Find where the given text appears and provide that cell's center as (x, y) coordinate. 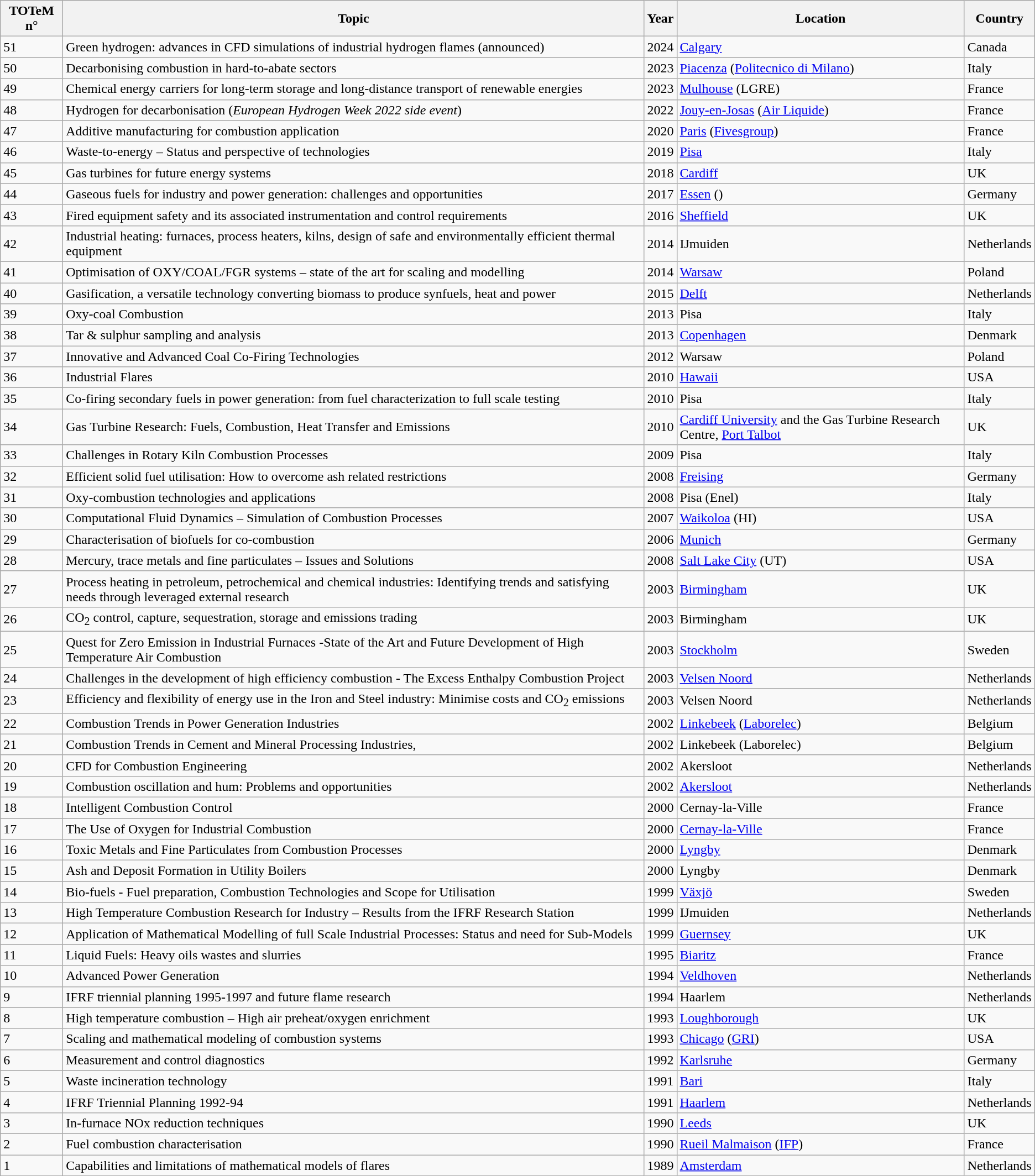
18 (32, 807)
CFD for Combustion Engineering (354, 765)
49 (32, 89)
17 (32, 828)
5 (32, 1081)
Karlsruhe (820, 1060)
3 (32, 1123)
Industrial Flares (354, 377)
Jouy-en-Josas (Air Liquide) (820, 110)
12 (32, 934)
Computational Fluid Dynamics – Simulation of Combustion Processes (354, 518)
42 (32, 243)
Location (820, 19)
Hydrogen for decarbonisation (European Hydrogen Week 2022 side event) (354, 110)
Delft (820, 293)
Efficient solid fuel utilisation: How to overcome ash related restrictions (354, 476)
Gas turbines for future energy systems (354, 173)
2022 (660, 110)
Combustion oscillation and hum: Problems and opportunities (354, 786)
51 (32, 47)
8 (32, 1018)
Chemical energy carriers for long-term storage and long-distance transport of renewable energies (354, 89)
20 (32, 765)
13 (32, 913)
29 (32, 539)
Challenges in the development of high efficiency combustion - The Excess Enthalpy Combustion Project (354, 678)
Gas Turbine Research: Fuels, Combustion, Heat Transfer and Emissions (354, 427)
Ash and Deposit Formation in Utility Boilers (354, 871)
High temperature combustion – High air preheat/oxygen enrichment (354, 1018)
Gasification, a versatile technology converting biomass to produce synfuels, heat and power (354, 293)
6 (32, 1060)
4 (32, 1102)
1992 (660, 1060)
Process heating in petroleum, petrochemical and chemical industries: Identifying trends and satisfying needs through leveraged external research (354, 589)
Amsterdam (820, 1165)
Quest for Zero Emission in Industrial Furnaces -State of the Art and Future Development of High Temperature Air Combustion (354, 650)
Advanced Power Generation (354, 976)
Mulhouse (LGRE) (820, 89)
32 (32, 476)
Country (1000, 19)
22 (32, 723)
2016 (660, 215)
1989 (660, 1165)
Copenhagen (820, 335)
19 (32, 786)
31 (32, 497)
Freising (820, 476)
2012 (660, 356)
In-furnace NOx reduction techniques (354, 1123)
Guernsey (820, 934)
2009 (660, 455)
11 (32, 955)
Piacenza (Politecnico di Milano) (820, 68)
Characterisation of biofuels for co-combustion (354, 539)
27 (32, 589)
Industrial heating: furnaces, process heaters, kilns, design of safe and environmentally efficient thermal equipment (354, 243)
Canada (1000, 47)
Application of Mathematical Modelling of full Scale Industrial Processes: Status and need for Sub-Models (354, 934)
Biaritz (820, 955)
IFRF triennial planning 1995-1997 and future flame research (354, 997)
Chicago (GRI) (820, 1039)
Essen () (820, 194)
2007 (660, 518)
34 (32, 427)
2020 (660, 131)
23 (32, 701)
Measurement and control diagnostics (354, 1060)
38 (32, 335)
Oxy-coal Combustion (354, 314)
45 (32, 173)
Fired equipment safety and its associated instrumentation and control requirements (354, 215)
Växjö (820, 892)
14 (32, 892)
48 (32, 110)
Loughborough (820, 1018)
25 (32, 650)
IFRF Triennial Planning 1992-94 (354, 1102)
Veldhoven (820, 976)
44 (32, 194)
24 (32, 678)
Waste-to-energy – Status and perspective of technologies (354, 152)
26 (32, 619)
1 (32, 1165)
43 (32, 215)
2019 (660, 152)
Rueil Malmaison (IFP) (820, 1144)
Paris (Fivesgroup) (820, 131)
50 (32, 68)
Intelligent Combustion Control (354, 807)
Additive manufacturing for combustion application (354, 131)
41 (32, 272)
TOTeM n° (32, 19)
Mercury, trace metals and fine particulates – Issues and Solutions (354, 560)
2018 (660, 173)
Waste incineration technology (354, 1081)
Combustion Trends in Power Generation Industries (354, 723)
1995 (660, 955)
33 (32, 455)
Combustion Trends in Cement and Mineral Processing Industries, (354, 744)
2 (32, 1144)
Challenges in Rotary Kiln Combustion Processes (354, 455)
Stockholm (820, 650)
46 (32, 152)
30 (32, 518)
36 (32, 377)
Sheffield (820, 215)
2015 (660, 293)
Year (660, 19)
Efficiency and flexibility of energy use in the Iron and Steel industry: Minimise costs and CO2 emissions (354, 701)
High Temperature Combustion Research for Industry – Results from the IFRF Research Station (354, 913)
Capabilities and limitations of mathematical models of flares (354, 1165)
Bari (820, 1081)
2024 (660, 47)
Munich (820, 539)
Pisa (Enel) (820, 497)
Liquid Fuels: Heavy oils wastes and slurries (354, 955)
21 (32, 744)
Fuel combustion characterisation (354, 1144)
Tar & sulphur sampling and analysis (354, 335)
7 (32, 1039)
Calgary (820, 47)
Oxy-combustion technologies and applications (354, 497)
Innovative and Advanced Coal Co-Firing Technologies (354, 356)
Green hydrogen: advances in CFD simulations of industrial hydrogen flames (announced) (354, 47)
28 (32, 560)
Waikoloa (HI) (820, 518)
Hawaii (820, 377)
CO2 control, capture, sequestration, storage and emissions trading (354, 619)
Toxic Metals and Fine Particulates from Combustion Processes (354, 850)
47 (32, 131)
Cardiff (820, 173)
35 (32, 398)
9 (32, 997)
Bio-fuels - Fuel preparation, Combustion Technologies and Scope for Utilisation (354, 892)
2017 (660, 194)
39 (32, 314)
37 (32, 356)
40 (32, 293)
Scaling and mathematical modeling of combustion systems (354, 1039)
Co-firing secondary fuels in power generation: from fuel characterization to full scale testing (354, 398)
Leeds (820, 1123)
10 (32, 976)
15 (32, 871)
2006 (660, 539)
16 (32, 850)
Cardiff University and the Gas Turbine Research Centre, Port Talbot (820, 427)
Topic (354, 19)
Salt Lake City (UT) (820, 560)
Gaseous fuels for industry and power generation: challenges and opportunities (354, 194)
The Use of Oxygen for Industrial Combustion (354, 828)
Optimisation of OXY/COAL/FGR systems – state of the art for scaling and modelling (354, 272)
Decarbonising combustion in hard-to-abate sectors (354, 68)
